Return the [X, Y] coordinate for the center point of the cell that contains the specified text.  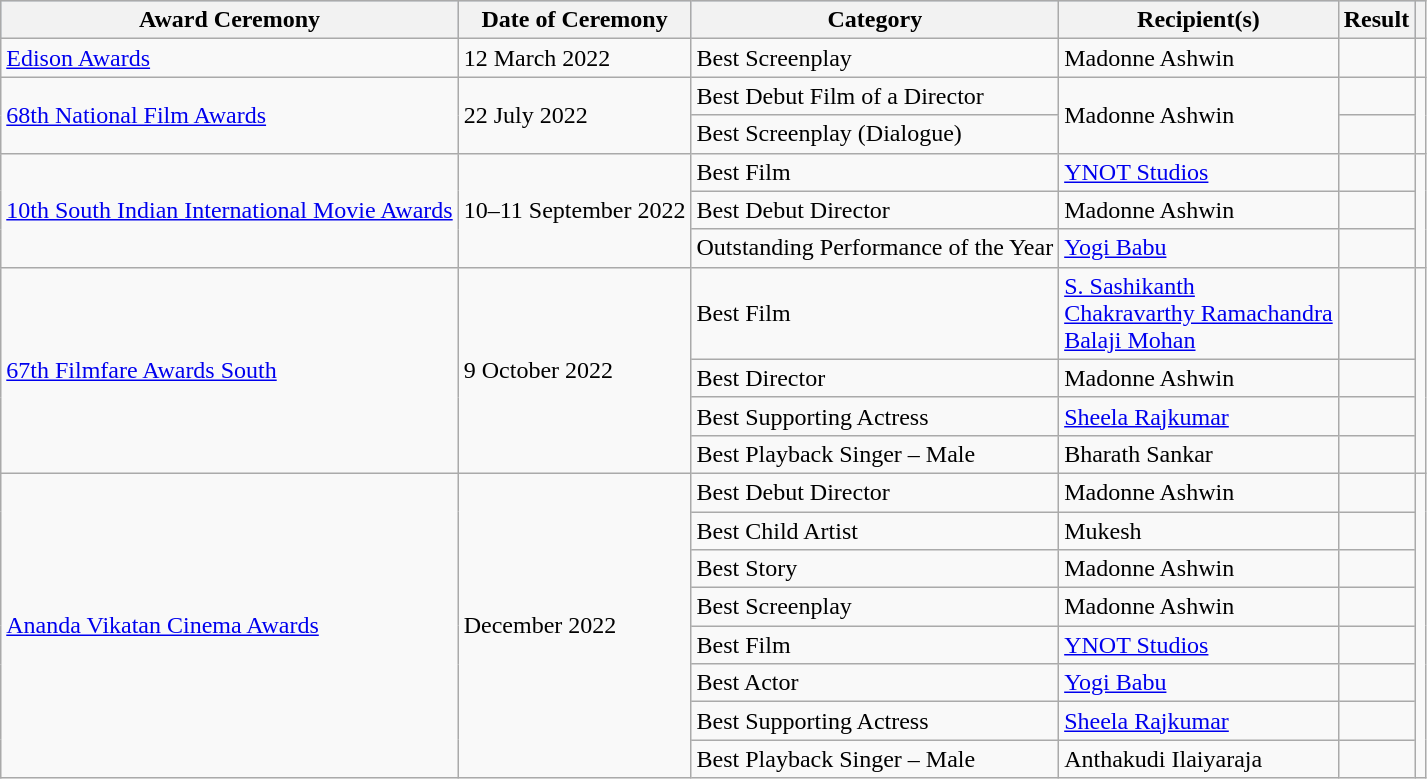
Ananda Vikatan Cinema Awards [230, 625]
Mukesh [1199, 531]
10th South Indian International Movie Awards [230, 210]
Best Debut Film of a Director [875, 96]
12 March 2022 [574, 58]
December 2022 [574, 625]
Best Director [875, 378]
Best Actor [875, 683]
Date of Ceremony [574, 20]
9 October 2022 [574, 370]
Best Story [875, 569]
67th Filmfare Awards South [230, 370]
22 July 2022 [574, 115]
Bharath Sankar [1199, 454]
Edison Awards [230, 58]
S. SashikanthChakravarthy RamachandraBalaji Mohan [1199, 313]
Category [875, 20]
Outstanding Performance of the Year [875, 248]
Result [1376, 20]
Award Ceremony [230, 20]
Best Child Artist [875, 531]
Recipient(s) [1199, 20]
68th National Film Awards [230, 115]
Best Screenplay (Dialogue) [875, 134]
Anthakudi Ilaiyaraja [1199, 759]
10–11 September 2022 [574, 210]
